Locate the cell with the specified text and output its (X, Y) center coordinate. 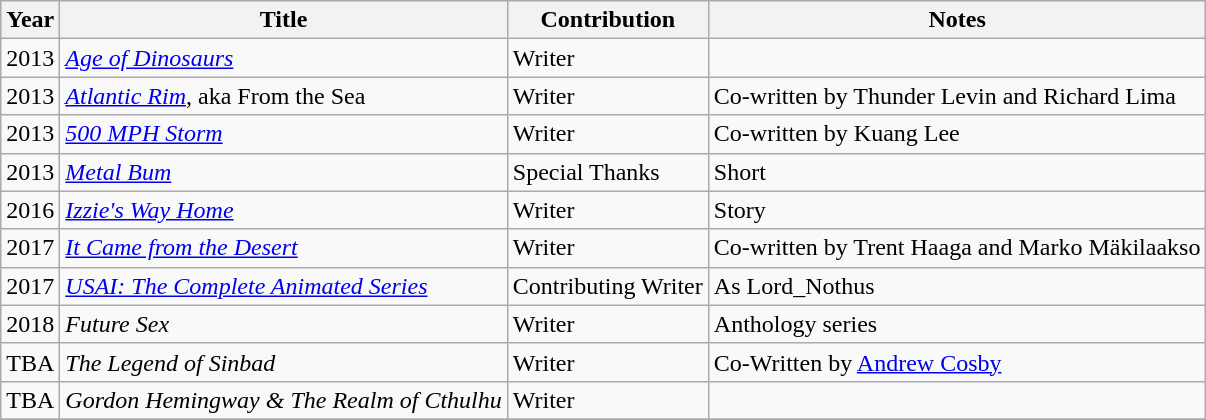
Age of Dinosaurs (284, 58)
The Legend of Sinbad (284, 362)
It Came from the Desert (284, 248)
Atlantic Rim, aka From the Sea (284, 96)
Special Thanks (608, 172)
USAI: The Complete Animated Series (284, 286)
Story (957, 210)
Anthology series (957, 324)
Co-written by Trent Haaga and Marko Mäkilaakso (957, 248)
Future Sex (284, 324)
500 MPH Storm (284, 134)
Co-Written by Andrew Cosby (957, 362)
2018 (30, 324)
As Lord_Nothus (957, 286)
Gordon Hemingway & The Realm of Cthulhu (284, 400)
2016 (30, 210)
Metal Bum (284, 172)
Year (30, 20)
Contributing Writer (608, 286)
Short (957, 172)
Contribution (608, 20)
Title (284, 20)
Izzie's Way Home (284, 210)
Co-written by Kuang Lee (957, 134)
Co-written by Thunder Levin and Richard Lima (957, 96)
Notes (957, 20)
